Find where the given text appears and provide that cell's center as (X, Y) coordinate. 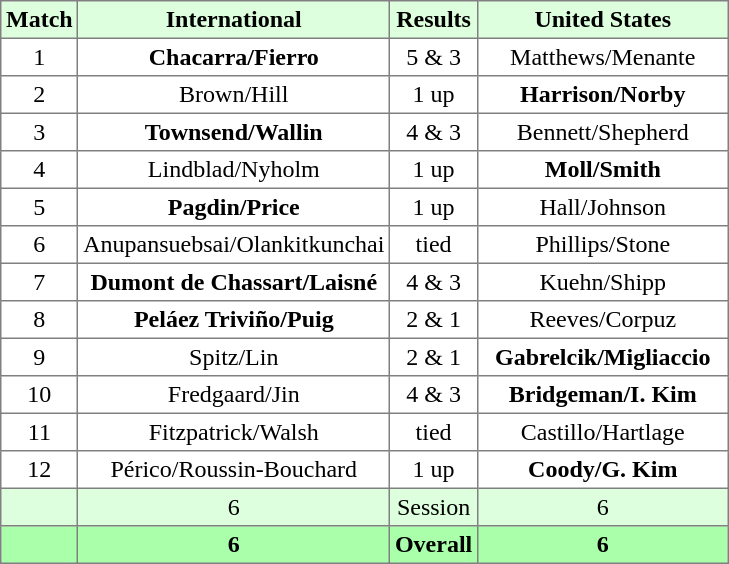
Dumont de Chassart/Laisné (234, 282)
United States (602, 20)
Harrison/Norby (602, 95)
Phillips/Stone (602, 245)
Castillo/Hartlage (602, 432)
9 (40, 357)
Coody/G. Kim (602, 470)
Bennett/Shepherd (602, 132)
Moll/Smith (602, 170)
Session (434, 507)
Results (434, 20)
3 (40, 132)
Overall (434, 545)
Périco/Roussin-Bouchard (234, 470)
Gabrelcik/Migliaccio (602, 357)
Spitz/Lin (234, 357)
Bridgeman/I. Kim (602, 395)
Brown/Hill (234, 95)
International (234, 20)
8 (40, 320)
7 (40, 282)
Chacarra/Fierro (234, 57)
Kuehn/Shipp (602, 282)
4 (40, 170)
2 (40, 95)
Anupansuebsai/Olankitkunchai (234, 245)
Peláez Triviño/Puig (234, 320)
1 (40, 57)
Pagdin/Price (234, 207)
5 & 3 (434, 57)
10 (40, 395)
Townsend/Wallin (234, 132)
Match (40, 20)
Hall/Johnson (602, 207)
Lindblad/Nyholm (234, 170)
5 (40, 207)
11 (40, 432)
Matthews/Menante (602, 57)
12 (40, 470)
Fredgaard/Jin (234, 395)
Fitzpatrick/Walsh (234, 432)
Reeves/Corpuz (602, 320)
